Return (x, y) of the center of cell containing provided text 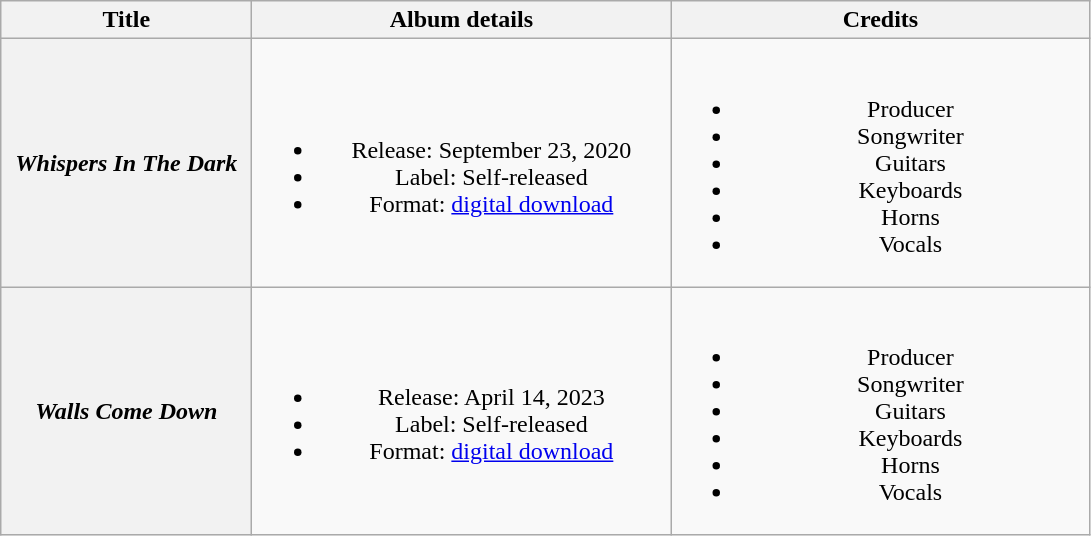
Album details (462, 20)
Whispers In The Dark (126, 163)
Title (126, 20)
Walls Come Down (126, 411)
Release: September 23, 2020Label: Self-releasedFormat: digital download (462, 163)
Credits (880, 20)
Release: April 14, 2023Label: Self-releasedFormat: digital download (462, 411)
